Provide the [X, Y] coordinate of the cell's center where the given text is located.  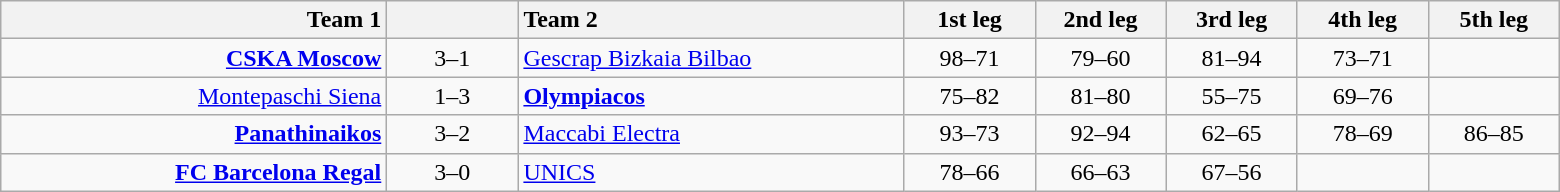
Montepaschi Siena [194, 96]
3–2 [452, 134]
73–71 [1362, 58]
75–82 [970, 96]
93–73 [970, 134]
1st leg [970, 20]
5th leg [1494, 20]
81–80 [1100, 96]
69–76 [1362, 96]
3–1 [452, 58]
FC Barcelona Regal [194, 172]
78–66 [970, 172]
62–65 [1232, 134]
92–94 [1100, 134]
81–94 [1232, 58]
66–63 [1100, 172]
CSKA Moscow [194, 58]
2nd leg [1100, 20]
Maccabi Electra [711, 134]
Gescrap Bizkaia Bilbao [711, 58]
Team 2 [711, 20]
55–75 [1232, 96]
67–56 [1232, 172]
78–69 [1362, 134]
Team 1 [194, 20]
4th leg [1362, 20]
3–0 [452, 172]
1–3 [452, 96]
3rd leg [1232, 20]
Olympiacos [711, 96]
79–60 [1100, 58]
Panathinaikos [194, 134]
98–71 [970, 58]
UNICS [711, 172]
86–85 [1494, 134]
